Determine the (x, y) coordinate at the center of the cell enclosing the given text.  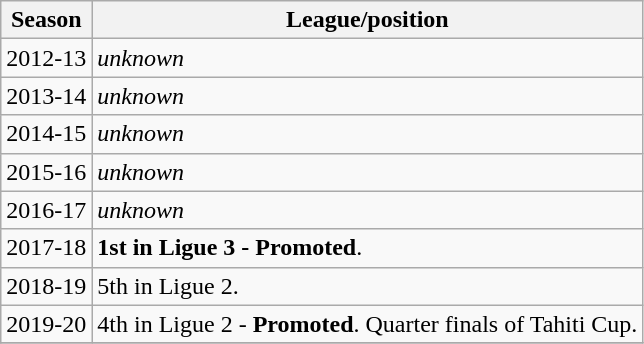
1st in Ligue 3 - Promoted. (368, 248)
2015-16 (46, 172)
2019-20 (46, 324)
2014-15 (46, 134)
Season (46, 20)
2017-18 (46, 248)
2018-19 (46, 286)
2016-17 (46, 210)
4th in Ligue 2 - Promoted. Quarter finals of Tahiti Cup. (368, 324)
2013-14 (46, 96)
5th in Ligue 2. (368, 286)
League/position (368, 20)
2012-13 (46, 58)
